Return the [x, y] coordinate for the center point of the cell that contains the specified text.  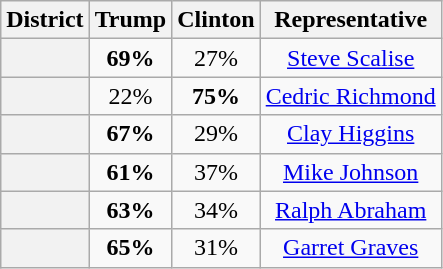
63% [130, 210]
Mike Johnson [350, 172]
Trump [130, 20]
31% [216, 248]
37% [216, 172]
29% [216, 134]
Clay Higgins [350, 134]
65% [130, 248]
67% [130, 134]
61% [130, 172]
Cedric Richmond [350, 96]
Clinton [216, 20]
69% [130, 58]
75% [216, 96]
Steve Scalise [350, 58]
27% [216, 58]
22% [130, 96]
Garret Graves [350, 248]
Representative [350, 20]
Ralph Abraham [350, 210]
District [45, 20]
34% [216, 210]
